Output the (x, y) coordinate of the center of the cell containing the given text.  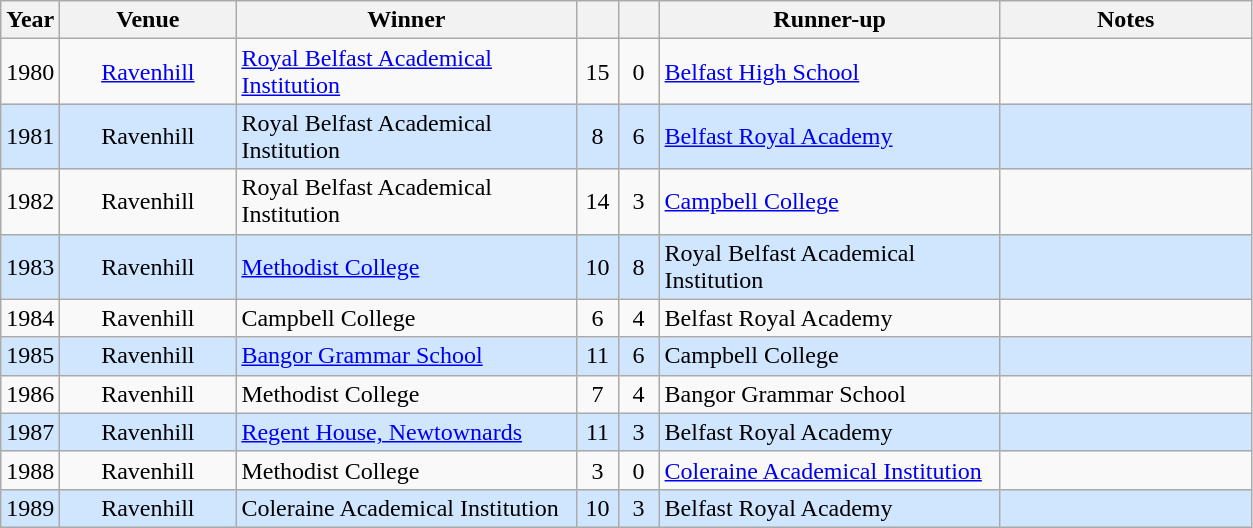
7 (598, 394)
1984 (30, 318)
15 (598, 72)
Winner (406, 20)
1982 (30, 202)
Notes (1126, 20)
Venue (148, 20)
Year (30, 20)
14 (598, 202)
Regent House, Newtownards (406, 432)
Runner-up (830, 20)
1989 (30, 508)
1986 (30, 394)
1981 (30, 136)
1988 (30, 470)
Belfast High School (830, 72)
1983 (30, 266)
1980 (30, 72)
1987 (30, 432)
1985 (30, 356)
